Return the (X, Y) coordinate for the center point of the cell that contains the specified text.  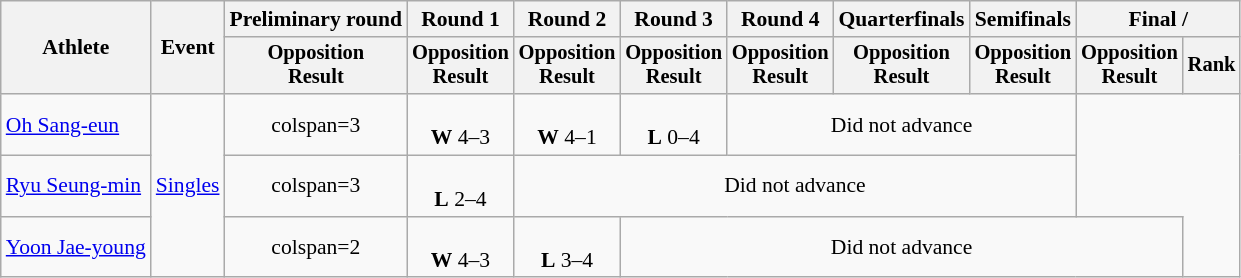
Singles (188, 186)
L 3–4 (568, 248)
Round 3 (674, 19)
Rank (1212, 66)
Quarterfinals (902, 19)
Preliminary round (316, 19)
W 4–1 (568, 124)
Yoon Jae-young (76, 248)
colspan=2 (316, 248)
Semifinals (1024, 19)
Round 1 (460, 19)
L 0–4 (674, 124)
Event (188, 48)
Round 4 (780, 19)
Oh Sang-eun (76, 124)
L 2–4 (460, 186)
Athlete (76, 48)
Round 2 (568, 19)
Ryu Seung-min (76, 186)
Final / (1158, 19)
